Pinpoint the cell where the given text exists, returning its (X, Y) midpoint coordinate. 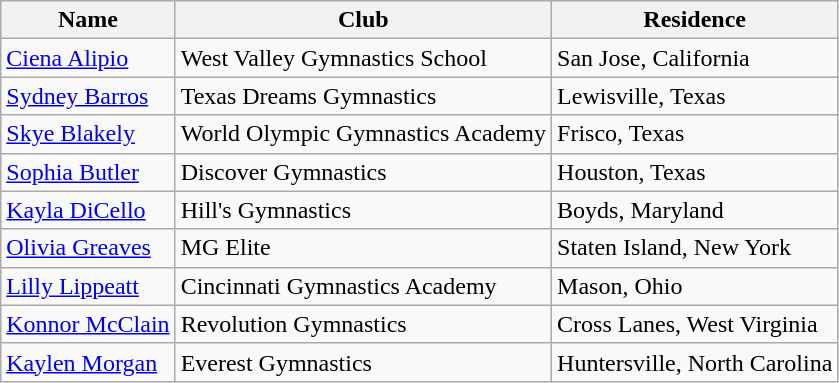
Cincinnati Gymnastics Academy (363, 286)
West Valley Gymnastics School (363, 58)
Sophia Butler (88, 172)
Hill's Gymnastics (363, 210)
San Jose, California (695, 58)
Skye Blakely (88, 134)
Cross Lanes, West Virginia (695, 324)
Club (363, 20)
Houston, Texas (695, 172)
Lilly Lippeatt (88, 286)
Kayla DiCello (88, 210)
Frisco, Texas (695, 134)
Ciena Alipio (88, 58)
Olivia Greaves (88, 248)
Everest Gymnastics (363, 362)
Texas Dreams Gymnastics (363, 96)
Staten Island, New York (695, 248)
Discover Gymnastics (363, 172)
Residence (695, 20)
Sydney Barros (88, 96)
Mason, Ohio (695, 286)
Boyds, Maryland (695, 210)
Huntersville, North Carolina (695, 362)
Konnor McClain (88, 324)
Kaylen Morgan (88, 362)
Name (88, 20)
Lewisville, Texas (695, 96)
MG Elite (363, 248)
World Olympic Gymnastics Academy (363, 134)
Revolution Gymnastics (363, 324)
